Return the [x, y] coordinate for the center point of the cell that contains the specified text.  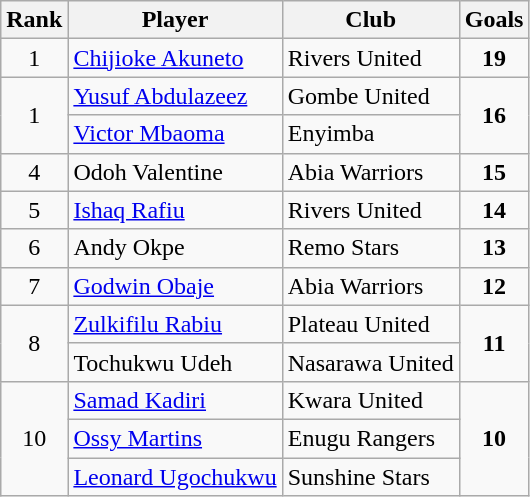
4 [34, 172]
Tochukwu Udeh [175, 362]
15 [494, 172]
Enyimba [370, 134]
Godwin Obaje [175, 286]
Gombe United [370, 96]
Victor Mbaoma [175, 134]
13 [494, 248]
Leonard Ugochukwu [175, 477]
Enugu Rangers [370, 438]
Goals [494, 20]
Sunshine Stars [370, 477]
Odoh Valentine [175, 172]
Andy Okpe [175, 248]
12 [494, 286]
16 [494, 115]
7 [34, 286]
Yusuf Abdulazeez [175, 96]
8 [34, 343]
6 [34, 248]
Ossy Martins [175, 438]
Ishaq Rafiu [175, 210]
11 [494, 343]
Remo Stars [370, 248]
14 [494, 210]
Player [175, 20]
Rank [34, 20]
Club [370, 20]
5 [34, 210]
19 [494, 58]
Samad Kadiri [175, 400]
Chijioke Akuneto [175, 58]
Nasarawa United [370, 362]
Plateau United [370, 324]
Kwara United [370, 400]
Zulkifilu Rabiu [175, 324]
